Search for the cell housing the specified text and yield its [X, Y] center coordinate. 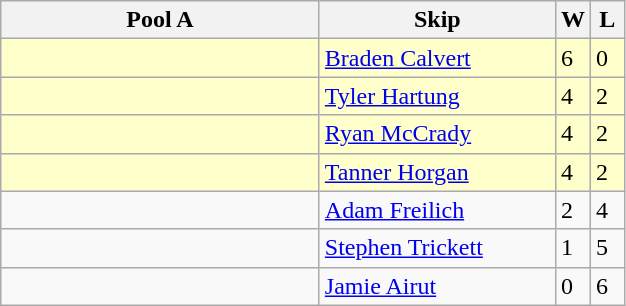
Stephen Trickett [437, 248]
5 [607, 248]
L [607, 20]
Skip [437, 20]
Tanner Horgan [437, 172]
Jamie Airut [437, 286]
Ryan McCrady [437, 134]
Pool A [160, 20]
Adam Freilich [437, 210]
W [572, 20]
Braden Calvert [437, 58]
Tyler Hartung [437, 96]
1 [572, 248]
